From the cell containing the given text, extract its center point as (X, Y) coordinate. 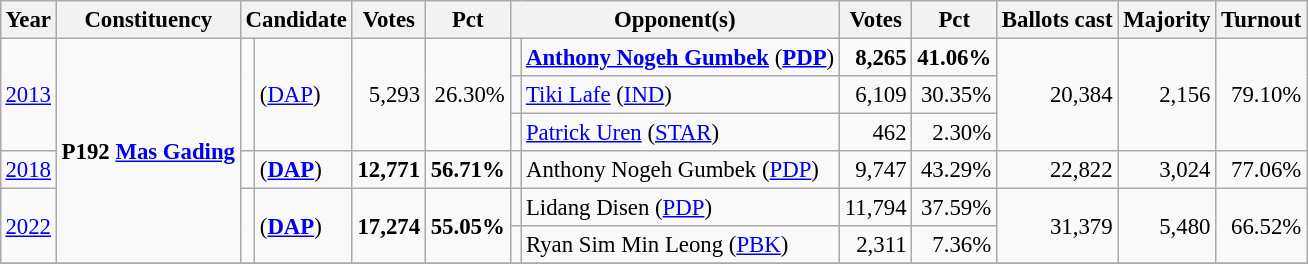
5,293 (388, 94)
Lidang Disen (PDP) (680, 208)
9,747 (875, 170)
Ballots cast (1058, 20)
31,379 (1058, 226)
11,794 (875, 208)
8,265 (875, 57)
Opponent(s) (674, 20)
77.06% (1262, 170)
26.30% (468, 94)
2,311 (875, 245)
66.52% (1262, 226)
20,384 (1058, 94)
Constituency (148, 20)
56.71% (468, 170)
Tiki Lafe (IND) (680, 95)
462 (875, 133)
Majority (1167, 20)
2,156 (1167, 94)
43.29% (954, 170)
2018 (28, 170)
Turnout (1262, 20)
Ryan Sim Min Leong (PBK) (680, 245)
12,771 (388, 170)
P192 Mas Gading (148, 151)
55.05% (468, 226)
2022 (28, 226)
22,822 (1058, 170)
2.30% (954, 133)
37.59% (954, 208)
79.10% (1262, 94)
Candidate (296, 20)
2013 (28, 94)
17,274 (388, 226)
6,109 (875, 95)
7.36% (954, 245)
Year (28, 20)
Patrick Uren (STAR) (680, 133)
30.35% (954, 95)
41.06% (954, 57)
5,480 (1167, 226)
3,024 (1167, 170)
